Provide the [x, y] coordinate of the cell's center where the given text is located.  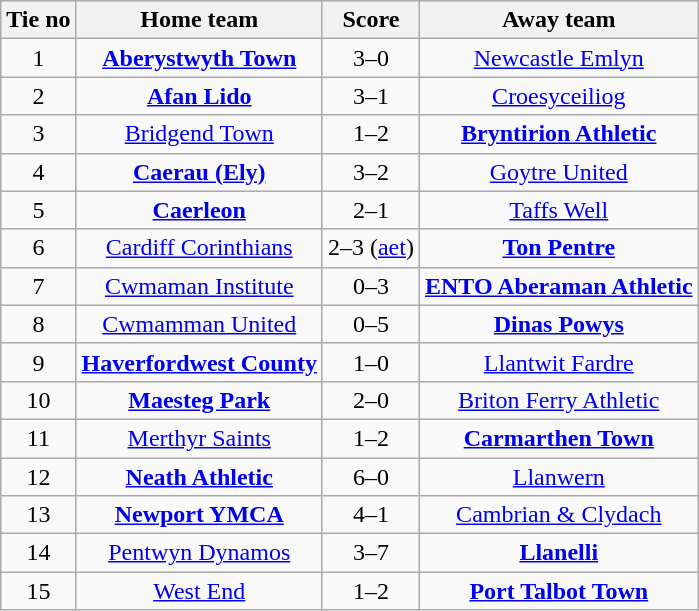
Cardiff Corinthians [199, 248]
Cwmaman Institute [199, 286]
0–5 [370, 324]
3–0 [370, 58]
12 [38, 477]
Taffs Well [558, 210]
1–0 [370, 362]
10 [38, 400]
Away team [558, 20]
Caerleon [199, 210]
Newport YMCA [199, 515]
3–1 [370, 96]
Tie no [38, 20]
2–1 [370, 210]
Bryntirion Athletic [558, 134]
8 [38, 324]
Maesteg Park [199, 400]
Pentwyn Dynamos [199, 553]
Haverfordwest County [199, 362]
3–7 [370, 553]
Briton Ferry Athletic [558, 400]
0–3 [370, 286]
Neath Athletic [199, 477]
Llantwit Fardre [558, 362]
6 [38, 248]
Merthyr Saints [199, 438]
Home team [199, 20]
6–0 [370, 477]
Goytre United [558, 172]
14 [38, 553]
Score [370, 20]
2–0 [370, 400]
1 [38, 58]
ENTO Aberaman Athletic [558, 286]
Aberystwyth Town [199, 58]
Port Talbot Town [558, 591]
11 [38, 438]
Bridgend Town [199, 134]
Newcastle Emlyn [558, 58]
13 [38, 515]
4–1 [370, 515]
Carmarthen Town [558, 438]
4 [38, 172]
West End [199, 591]
Llanwern [558, 477]
Llanelli [558, 553]
15 [38, 591]
9 [38, 362]
Croesyceiliog [558, 96]
3 [38, 134]
5 [38, 210]
Ton Pentre [558, 248]
7 [38, 286]
Afan Lido [199, 96]
3–2 [370, 172]
Cwmamman United [199, 324]
Dinas Powys [558, 324]
Cambrian & Clydach [558, 515]
2 [38, 96]
2–3 (aet) [370, 248]
Caerau (Ely) [199, 172]
